Locate the cell with the specified text and output its (x, y) center coordinate. 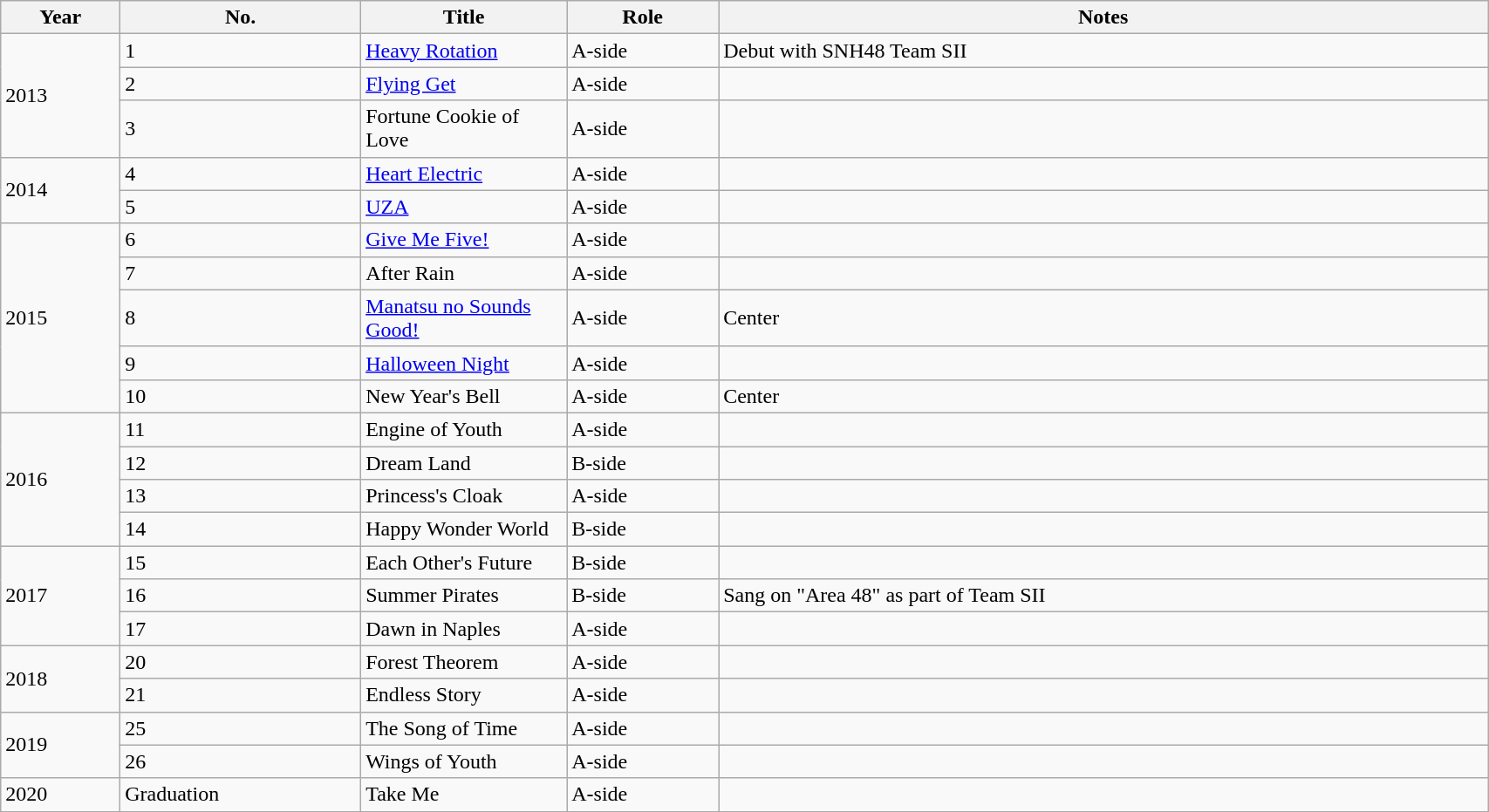
7 (241, 273)
Wings of Youth (464, 761)
9 (241, 363)
21 (241, 695)
The Song of Time (464, 728)
3 (241, 129)
8 (241, 317)
2019 (61, 745)
11 (241, 429)
Role (643, 17)
2018 (61, 679)
Halloween Night (464, 363)
Dawn in Naples (464, 629)
15 (241, 563)
20 (241, 662)
2015 (61, 317)
2013 (61, 96)
2016 (61, 479)
26 (241, 761)
Heart Electric (464, 174)
Debut with SNH48 Team SII (1103, 51)
Year (61, 17)
2014 (61, 190)
12 (241, 463)
Happy Wonder World (464, 529)
After Rain (464, 273)
Take Me (464, 795)
Sang on "Area 48" as part of Team SII (1103, 596)
Give Me Five! (464, 240)
Title (464, 17)
6 (241, 240)
Dream Land (464, 463)
Engine of Youth (464, 429)
1 (241, 51)
14 (241, 529)
Notes (1103, 17)
New Year's Bell (464, 396)
UZA (464, 207)
5 (241, 207)
Graduation (241, 795)
Heavy Rotation (464, 51)
2017 (61, 596)
No. (241, 17)
25 (241, 728)
16 (241, 596)
17 (241, 629)
2 (241, 84)
Flying Get (464, 84)
Each Other's Future (464, 563)
2020 (61, 795)
10 (241, 396)
Forest Theorem (464, 662)
Summer Pirates (464, 596)
Fortune Cookie of Love (464, 129)
Princess's Cloak (464, 496)
13 (241, 496)
Endless Story (464, 695)
Manatsu no Sounds Good! (464, 317)
4 (241, 174)
